Identify which cell holds the provided text, then report its (X, Y) central coordinate. 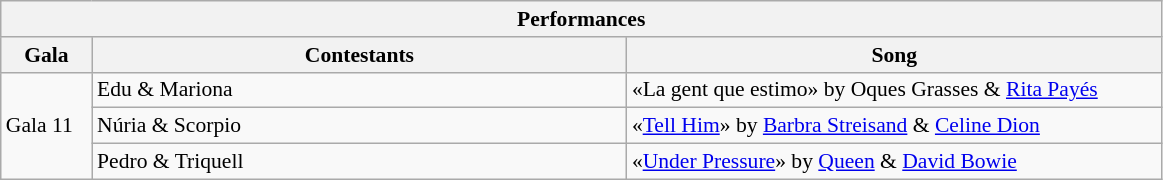
Contestants (360, 55)
Núria & Scorpio (360, 126)
Pedro & Triquell (360, 162)
«Under Pressure» by Queen & David Bowie (894, 162)
Gala (46, 55)
«Tell Him» by Barbra Streisand & Celine Dion (894, 126)
Gala 11 (46, 126)
Performances (582, 19)
«La gent que estimo» by Oques Grasses & Rita Payés (894, 90)
Edu & Mariona (360, 90)
Song (894, 55)
